Extract the (X, Y) coordinate from the center of the cell holding the provided text.  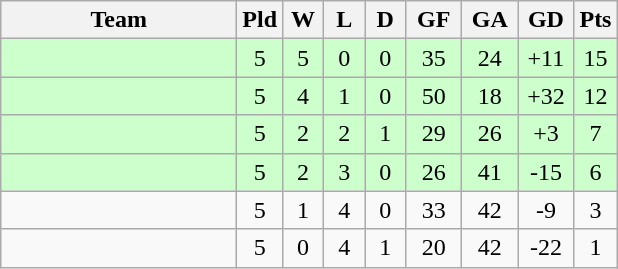
+11 (546, 58)
29 (434, 134)
+3 (546, 134)
-22 (546, 248)
-15 (546, 172)
GD (546, 20)
24 (490, 58)
-9 (546, 210)
18 (490, 96)
6 (596, 172)
35 (434, 58)
41 (490, 172)
+32 (546, 96)
20 (434, 248)
15 (596, 58)
12 (596, 96)
Team (119, 20)
33 (434, 210)
Pts (596, 20)
W (304, 20)
GF (434, 20)
50 (434, 96)
D (386, 20)
Pld (260, 20)
L (344, 20)
GA (490, 20)
7 (596, 134)
